Find where the given text appears and provide that cell's center as (x, y) coordinate. 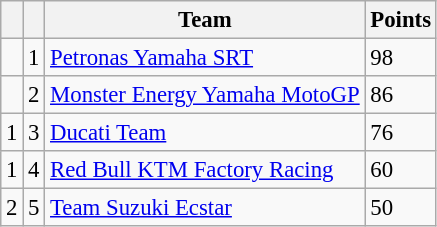
50 (400, 208)
Red Bull KTM Factory Racing (205, 170)
Monster Energy Yamaha MotoGP (205, 95)
76 (400, 133)
Team (205, 20)
Team Suzuki Ecstar (205, 208)
4 (34, 170)
3 (34, 133)
Ducati Team (205, 133)
Petronas Yamaha SRT (205, 58)
60 (400, 170)
5 (34, 208)
98 (400, 58)
Points (400, 20)
86 (400, 95)
